For the text-containing cell, return its midpoint in [x, y] coordinate format. 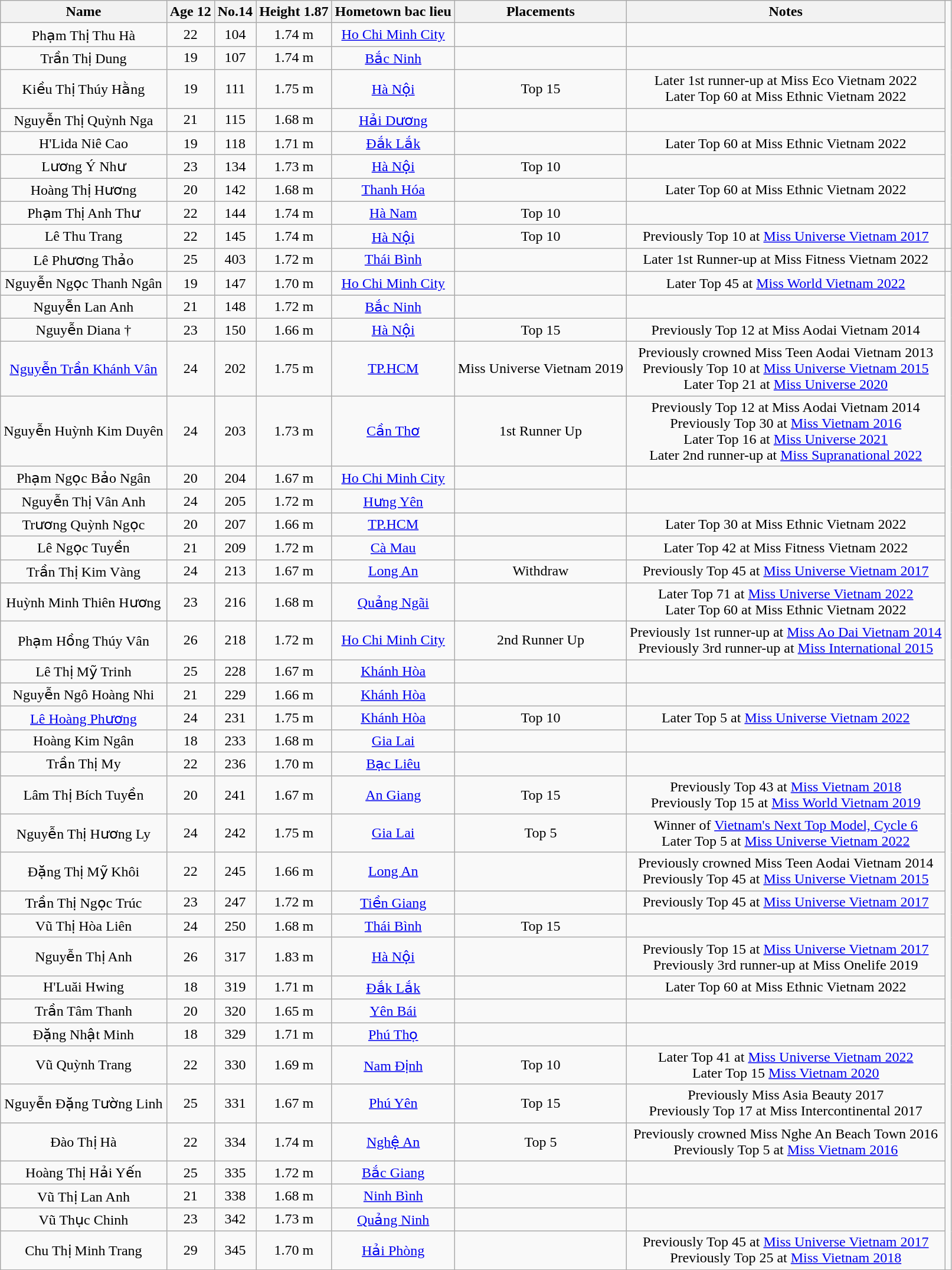
H'Lida Niê Cao [84, 143]
Hưng Yên [393, 501]
320 [235, 1011]
Trần Thị Dung [84, 58]
Trương Quỳnh Ngọc [84, 525]
2nd Runner Up [541, 641]
338 [235, 1196]
Trần Thị Ngọc Trúc [84, 902]
Vũ Thục Chinh [84, 1219]
Yên Bái [393, 1011]
Previously crowned Miss Nghe An Beach Town 2016Previously Top 5 at Miss Vietnam 2016 [786, 1141]
Previously Miss Asia Beauty 2017Previously Top 17 at Miss Intercontinental 2017 [786, 1104]
Nguyễn Huỳnh Kim Duyên [84, 431]
Hải Phòng [393, 1250]
Nguyễn Đặng Tường Linh [84, 1104]
1.65 m [294, 1011]
Later Top 71 at Miss Universe Vietnam 2022Later Top 60 at Miss Ethnic Vietnam 2022 [786, 602]
Later Top 30 at Miss Ethnic Vietnam 2022 [786, 525]
342 [235, 1219]
Previously Top 12 at Miss Aodai Vietnam 2014 [786, 330]
104 [235, 35]
Lâm Thị Bích Tuyền [84, 794]
Phạm Hồng Thúy Vân [84, 641]
Kiều Thị Thúy Hằng [84, 89]
111 [235, 89]
247 [235, 902]
Phú Yên [393, 1104]
148 [235, 307]
218 [235, 641]
Vũ Thị Lan Anh [84, 1196]
334 [235, 1141]
Phạm Thị Thu Hà [84, 35]
150 [235, 330]
Nam Định [393, 1065]
Nguyễn Ngô Hoàng Nhi [84, 695]
Đào Thị Hà [84, 1141]
Later 1st Runner-up at Miss Fitness Vietnam 2022 [786, 260]
Vũ Quỳnh Trang [84, 1065]
335 [235, 1173]
Cần Thơ [393, 431]
231 [235, 718]
Lê Phương Thảo [84, 260]
Lương Ý Như [84, 166]
Hà Nam [393, 213]
Previously Top 10 at Miss Universe Vietnam 2017 [786, 237]
Previously Top 43 at Miss Vietnam 2018Previously Top 15 at Miss World Vietnam 2019 [786, 794]
Huỳnh Minh Thiên Hương [84, 602]
Previously crowned Miss Teen Aodai Vietnam 2013Previously Top 10 at Miss Universe Vietnam 2015Later Top 21 at Miss Universe 2020 [786, 369]
Later Top 41 at Miss Universe Vietnam 2022Later Top 15 Miss Vietnam 2020 [786, 1065]
No.14 [235, 12]
Hoàng Thị Hương [84, 190]
Cà Mau [393, 548]
Hoàng Kim Ngân [84, 741]
144 [235, 213]
Nguyễn Trần Khánh Vân [84, 369]
Đặng Nhật Minh [84, 1034]
Vũ Thị Hòa Liên [84, 926]
Phạm Ngọc Bảo Ngân [84, 478]
213 [235, 571]
1.83 m [294, 956]
Thanh Hóa [393, 190]
345 [235, 1250]
242 [235, 833]
Nguyễn Thị Anh [84, 956]
Nguyễn Diana † [84, 330]
Trần Tâm Thanh [84, 1011]
134 [235, 166]
Nghệ An [393, 1141]
Winner of Vietnam's Next Top Model, Cycle 6Later Top 5 at Miss Universe Vietnam 2022 [786, 833]
229 [235, 695]
236 [235, 764]
233 [235, 741]
Previously Top 15 at Miss Universe Vietnam 2017Previously 3rd runner-up at Miss Onelife 2019 [786, 956]
Miss Universe Vietnam 2019 [541, 369]
Name [84, 12]
Phú Thọ [393, 1034]
Đặng Thị Mỹ Khôi [84, 871]
330 [235, 1065]
Previously Top 45 at Miss Universe Vietnam 2017Previously Top 25 at Miss Vietnam 2018 [786, 1250]
216 [235, 602]
228 [235, 672]
207 [235, 525]
115 [235, 120]
Quảng Ngãi [393, 602]
Later Top 42 at Miss Fitness Vietnam 2022 [786, 548]
331 [235, 1104]
H'Luăi Hwing [84, 987]
Nguyễn Ngọc Thanh Ngân [84, 283]
203 [235, 431]
Hometown bac lieu [393, 12]
Notes [786, 12]
145 [235, 237]
Nguyễn Thị Quỳnh Nga [84, 120]
29 [190, 1250]
Later Top 5 at Miss Universe Vietnam 2022 [786, 718]
Lê Thu Trang [84, 237]
1st Runner Up [541, 431]
Bạc Liêu [393, 764]
Bắc Giang [393, 1173]
Tiền Giang [393, 902]
Hải Dương [393, 120]
Previously 1st runner-up at Miss Ao Dai Vietnam 2014Previously 3rd runner-up at Miss International 2015 [786, 641]
205 [235, 501]
Height 1.87 [294, 12]
Chu Thị Minh Trang [84, 1250]
Previously crowned Miss Teen Aodai Vietnam 2014Previously Top 45 at Miss Universe Vietnam 2015 [786, 871]
250 [235, 926]
Quảng Ninh [393, 1219]
403 [235, 260]
Lê Ngọc Tuyền [84, 548]
209 [235, 548]
142 [235, 190]
1.69 m [294, 1065]
Lê Thị Mỹ Trinh [84, 672]
Age 12 [190, 12]
Withdraw [541, 571]
329 [235, 1034]
Placements [541, 12]
Nguyễn Thị Vân Anh [84, 501]
An Giang [393, 794]
202 [235, 369]
147 [235, 283]
245 [235, 871]
Later 1st runner-up at Miss Eco Vietnam 2022Later Top 60 at Miss Ethnic Vietnam 2022 [786, 89]
Later Top 45 at Miss World Vietnam 2022 [786, 283]
118 [235, 143]
Nguyễn Thị Hương Ly [84, 833]
Hoàng Thị Hải Yến [84, 1173]
Phạm Thị Anh Thư [84, 213]
Trần Thị Kim Vàng [84, 571]
Nguyễn Lan Anh [84, 307]
317 [235, 956]
Ninh Bình [393, 1196]
107 [235, 58]
241 [235, 794]
319 [235, 987]
204 [235, 478]
Trần Thị My [84, 764]
Lê Hoàng Phương [84, 718]
